Find where the given text appears and provide that cell's center as (x, y) coordinate. 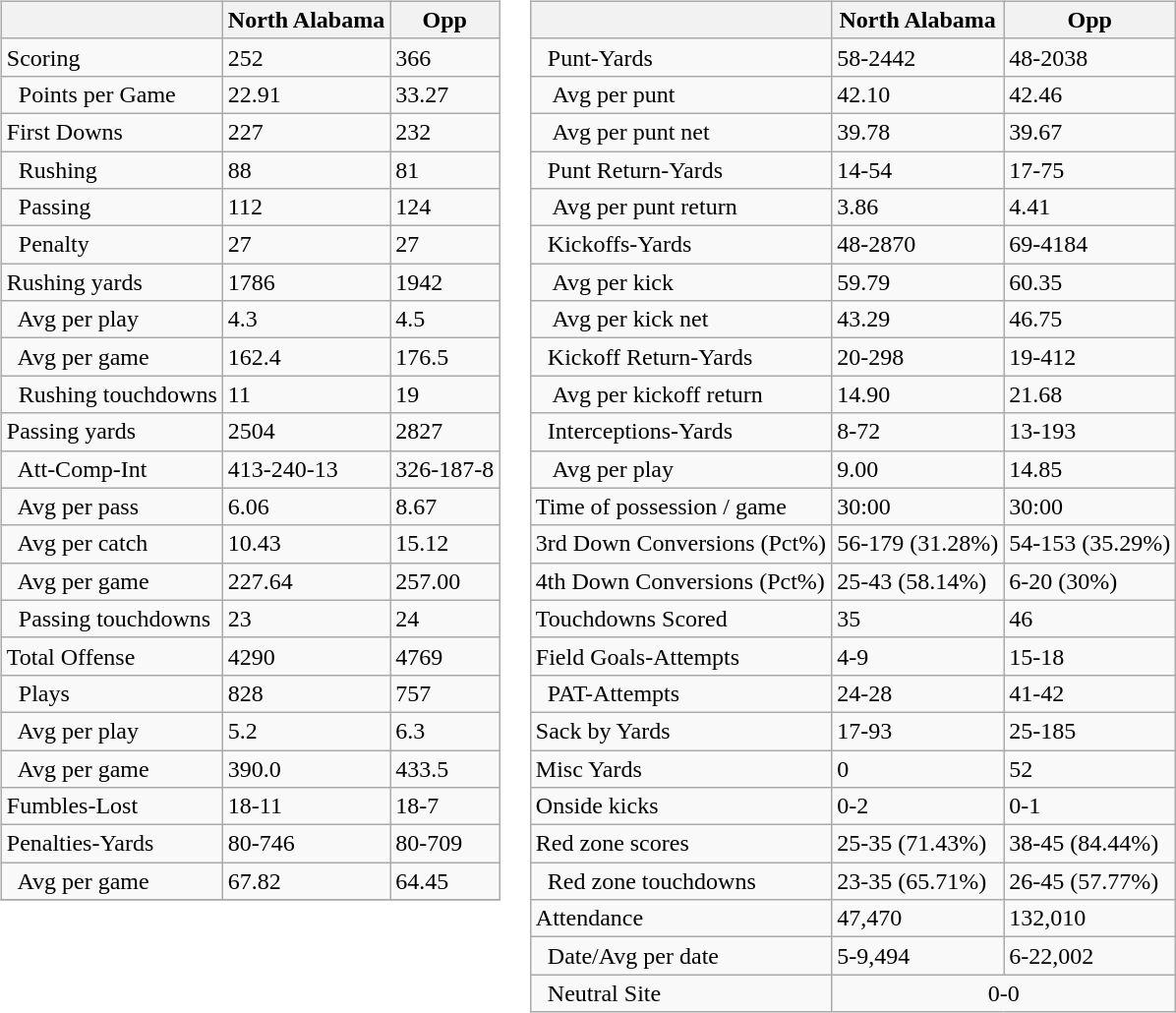
8-72 (918, 432)
Avg per kick net (680, 320)
17-93 (918, 731)
1786 (306, 282)
47,470 (918, 919)
17-75 (1089, 170)
227.64 (306, 581)
20-298 (918, 357)
0 (918, 768)
54-153 (35.29%) (1089, 544)
Rushing touchdowns (112, 394)
42.46 (1089, 94)
176.5 (444, 357)
326-187-8 (444, 469)
PAT-Attempts (680, 693)
10.43 (306, 544)
4.5 (444, 320)
Time of possession / game (680, 506)
41-42 (1089, 693)
Avg per punt (680, 94)
67.82 (306, 881)
23-35 (65.71%) (918, 881)
757 (444, 693)
6.3 (444, 731)
Neutral Site (680, 993)
Penalties-Yards (112, 844)
24 (444, 619)
24-28 (918, 693)
Misc Yards (680, 768)
81 (444, 170)
52 (1089, 768)
18-11 (306, 806)
21.68 (1089, 394)
Field Goals-Attempts (680, 656)
0-1 (1089, 806)
6-22,002 (1089, 956)
Sack by Yards (680, 731)
Avg per kick (680, 282)
2827 (444, 432)
Date/Avg per date (680, 956)
11 (306, 394)
26-45 (57.77%) (1089, 881)
58-2442 (918, 57)
Attendance (680, 919)
46.75 (1089, 320)
15-18 (1089, 656)
4769 (444, 656)
2504 (306, 432)
0-2 (918, 806)
Passing yards (112, 432)
Avg per punt net (680, 132)
Passing touchdowns (112, 619)
413-240-13 (306, 469)
4.41 (1089, 208)
19-412 (1089, 357)
Passing (112, 208)
Fumbles-Lost (112, 806)
3.86 (918, 208)
23 (306, 619)
88 (306, 170)
4290 (306, 656)
25-35 (71.43%) (918, 844)
433.5 (444, 768)
Rushing (112, 170)
25-185 (1089, 731)
First Downs (112, 132)
4.3 (306, 320)
Plays (112, 693)
22.91 (306, 94)
3rd Down Conversions (Pct%) (680, 544)
42.10 (918, 94)
Penalty (112, 245)
Touchdowns Scored (680, 619)
8.67 (444, 506)
Kickoffs-Yards (680, 245)
80-709 (444, 844)
Red zone touchdowns (680, 881)
1942 (444, 282)
0-0 (1004, 993)
33.27 (444, 94)
232 (444, 132)
39.67 (1089, 132)
Punt-Yards (680, 57)
38-45 (84.44%) (1089, 844)
4th Down Conversions (Pct%) (680, 581)
48-2870 (918, 245)
Avg per kickoff return (680, 394)
14.85 (1089, 469)
112 (306, 208)
Interceptions-Yards (680, 432)
18-7 (444, 806)
Scoring (112, 57)
Rushing yards (112, 282)
46 (1089, 619)
132,010 (1089, 919)
Total Offense (112, 656)
Punt Return-Yards (680, 170)
59.79 (918, 282)
80-746 (306, 844)
Att-Comp-Int (112, 469)
6.06 (306, 506)
39.78 (918, 132)
14-54 (918, 170)
5-9,494 (918, 956)
14.90 (918, 394)
64.45 (444, 881)
828 (306, 693)
227 (306, 132)
19 (444, 394)
Red zone scores (680, 844)
69-4184 (1089, 245)
48-2038 (1089, 57)
252 (306, 57)
13-193 (1089, 432)
35 (918, 619)
56-179 (31.28%) (918, 544)
Avg per punt return (680, 208)
366 (444, 57)
15.12 (444, 544)
5.2 (306, 731)
6-20 (30%) (1089, 581)
9.00 (918, 469)
257.00 (444, 581)
Onside kicks (680, 806)
25-43 (58.14%) (918, 581)
162.4 (306, 357)
Avg per catch (112, 544)
124 (444, 208)
Avg per pass (112, 506)
60.35 (1089, 282)
390.0 (306, 768)
4-9 (918, 656)
43.29 (918, 320)
Points per Game (112, 94)
Kickoff Return-Yards (680, 357)
